From the cell containing the given text, extract its center point as [x, y] coordinate. 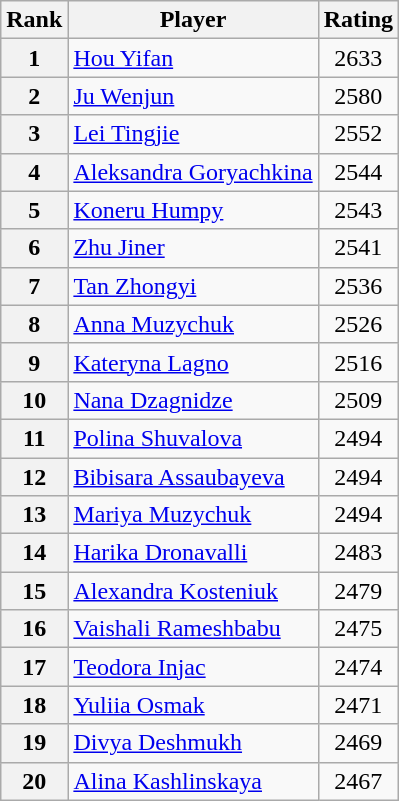
Kateryna Lagno [193, 362]
16 [34, 629]
Player [193, 20]
19 [34, 743]
Tan Zhongyi [193, 286]
Polina Shuvalova [193, 438]
Rank [34, 20]
2 [34, 96]
2541 [358, 248]
10 [34, 400]
2467 [358, 781]
Nana Dzagnidze [193, 400]
Anna Muzychuk [193, 324]
2580 [358, 96]
Ju Wenjun [193, 96]
5 [34, 210]
Bibisara Assaubayeva [193, 477]
13 [34, 515]
2516 [358, 362]
Yuliia Osmak [193, 705]
14 [34, 553]
2469 [358, 743]
Alina Kashlinskaya [193, 781]
Zhu Jiner [193, 248]
2479 [358, 591]
Koneru Humpy [193, 210]
17 [34, 667]
2509 [358, 400]
2633 [358, 58]
Mariya Muzychuk [193, 515]
Teodora Injac [193, 667]
2475 [358, 629]
3 [34, 134]
2526 [358, 324]
2544 [358, 172]
11 [34, 438]
Divya Deshmukh [193, 743]
18 [34, 705]
Hou Yifan [193, 58]
2543 [358, 210]
9 [34, 362]
15 [34, 591]
Harika Dronavalli [193, 553]
2536 [358, 286]
8 [34, 324]
Lei Tingjie [193, 134]
2552 [358, 134]
2483 [358, 553]
2474 [358, 667]
12 [34, 477]
1 [34, 58]
Aleksandra Goryachkina [193, 172]
Alexandra Kosteniuk [193, 591]
20 [34, 781]
Rating [358, 20]
7 [34, 286]
4 [34, 172]
Vaishali Rameshbabu [193, 629]
6 [34, 248]
2471 [358, 705]
